Determine the [X, Y] coordinate at the center of the cell enclosing the given text.  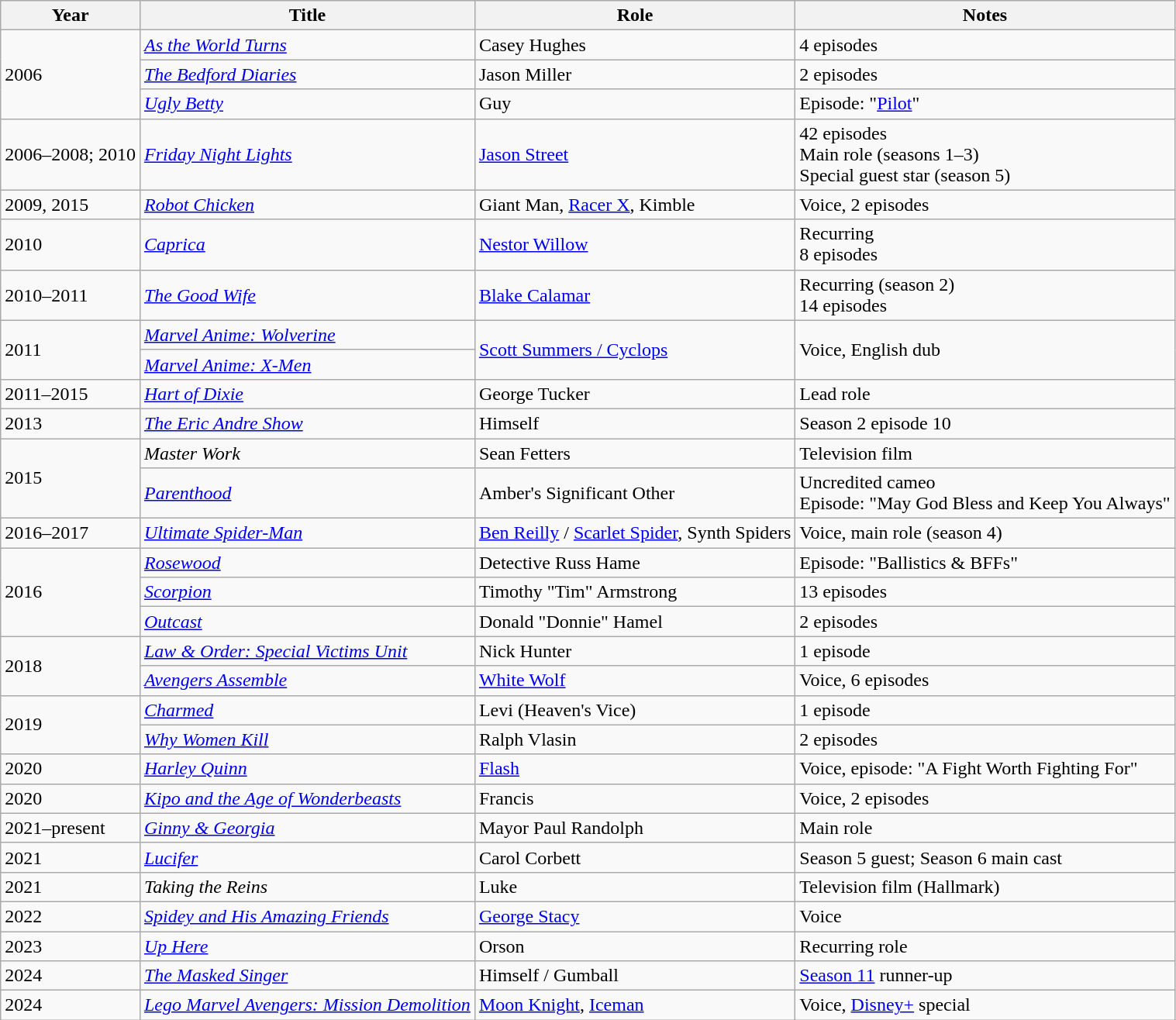
Hart of Dixie [307, 394]
Ginny & Georgia [307, 828]
2006 [71, 74]
Ultimate Spider-Man [307, 533]
2006–2008; 2010 [71, 154]
Outcast [307, 622]
Francis [634, 798]
Year [71, 16]
Voice, episode: "A Fight Worth Fighting For" [985, 769]
Main role [985, 828]
Himself [634, 423]
Donald "Donnie" Hamel [634, 622]
2015 [71, 479]
Jason Miller [634, 74]
Parenthood [307, 493]
2021–present [71, 828]
Lead role [985, 394]
2010 [71, 245]
Episode: "Ballistics & BFFs" [985, 563]
Law & Order: Special Victims Unit [307, 651]
White Wolf [634, 681]
Season 5 guest; Season 6 main cast [985, 857]
Himself / Gumball [634, 976]
Guy [634, 104]
Scorpion [307, 592]
Lucifer [307, 857]
Why Women Kill [307, 739]
2016 [71, 592]
George Tucker [634, 394]
2013 [71, 423]
Recurring role [985, 946]
The Good Wife [307, 295]
Ralph Vlasin [634, 739]
Giant Man, Racer X, Kimble [634, 205]
2010–2011 [71, 295]
Charmed [307, 710]
Title [307, 16]
The Eric Andre Show [307, 423]
Uncredited cameoEpisode: "May God Bless and Keep You Always" [985, 493]
Ben Reilly / Scarlet Spider, Synth Spiders [634, 533]
Flash [634, 769]
2016–2017 [71, 533]
Season 11 runner-up [985, 976]
Recurring (season 2)14 episodes [985, 295]
Blake Calamar [634, 295]
13 episodes [985, 592]
Moon Knight, Iceman [634, 1005]
Timothy "Tim" Armstrong [634, 592]
Marvel Anime: Wolverine [307, 335]
Amber's Significant Other [634, 493]
Caprica [307, 245]
Detective Russ Hame [634, 563]
Scott Summers / Cyclops [634, 350]
Mayor Paul Randolph [634, 828]
Jason Street [634, 154]
Nestor Willow [634, 245]
Recurring8 episodes [985, 245]
Voice [985, 916]
Orson [634, 946]
Levi (Heaven's Vice) [634, 710]
Ugly Betty [307, 104]
Season 2 episode 10 [985, 423]
Nick Hunter [634, 651]
The Bedford Diaries [307, 74]
Voice, English dub [985, 350]
Voice, 6 episodes [985, 681]
2018 [71, 666]
2009, 2015 [71, 205]
Taking the Reins [307, 887]
Carol Corbett [634, 857]
2019 [71, 725]
2023 [71, 946]
Up Here [307, 946]
Friday Night Lights [307, 154]
As the World Turns [307, 45]
Harley Quinn [307, 769]
Luke [634, 887]
Rosewood [307, 563]
2011–2015 [71, 394]
Sean Fetters [634, 453]
Voice, Disney+ special [985, 1005]
Lego Marvel Avengers: Mission Demolition [307, 1005]
Episode: "Pilot" [985, 104]
Television film (Hallmark) [985, 887]
Avengers Assemble [307, 681]
Master Work [307, 453]
Television film [985, 453]
2011 [71, 350]
42 episodesMain role (seasons 1–3)Special guest star (season 5) [985, 154]
The Masked Singer [307, 976]
Marvel Anime: X-Men [307, 364]
Voice, main role (season 4) [985, 533]
Spidey and His Amazing Friends [307, 916]
Role [634, 16]
Kipo and the Age of Wonderbeasts [307, 798]
Casey Hughes [634, 45]
George Stacy [634, 916]
2022 [71, 916]
Robot Chicken [307, 205]
4 episodes [985, 45]
Notes [985, 16]
